Scan for the cell matching the given text and deliver its (x, y) coordinate at center. 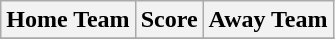
Home Team (68, 20)
Away Team (268, 20)
Score (169, 20)
